From the cell containing the given text, extract its center point as (X, Y) coordinate. 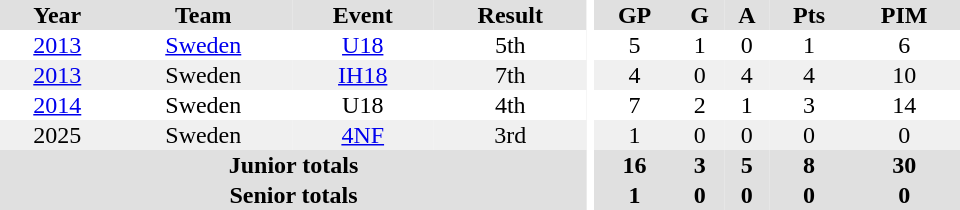
IH18 (363, 75)
8 (810, 165)
10 (904, 75)
GP (635, 15)
7th (511, 75)
16 (635, 165)
3rd (511, 135)
A (747, 15)
Event (363, 15)
4th (511, 105)
2014 (58, 105)
7 (635, 105)
5th (511, 45)
6 (904, 45)
14 (904, 105)
Junior totals (294, 165)
PIM (904, 15)
G (700, 15)
2025 (58, 135)
Pts (810, 15)
4NF (363, 135)
30 (904, 165)
Year (58, 15)
2 (700, 105)
Result (511, 15)
Team (204, 15)
Senior totals (294, 195)
